Extract the [x, y] coordinate from the center of the cell holding the provided text.  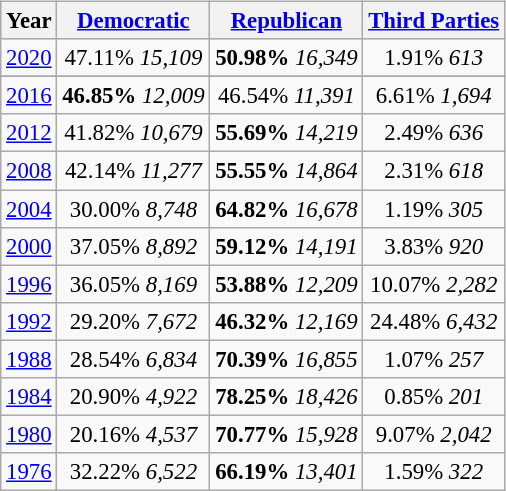
55.69% 14,219 [286, 133]
1.59% 322 [434, 472]
0.85% 201 [434, 396]
1976 [29, 472]
28.54% 6,834 [134, 359]
1.91% 613 [434, 58]
2.49% 636 [434, 133]
2004 [29, 209]
Year [29, 21]
Democratic [134, 21]
55.55% 14,864 [286, 171]
Republican [286, 21]
2.31% 618 [434, 171]
1.07% 257 [434, 359]
30.00% 8,748 [134, 209]
42.14% 11,277 [134, 171]
1988 [29, 359]
78.25% 18,426 [286, 396]
53.88% 12,209 [286, 284]
29.20% 7,672 [134, 321]
20.90% 4,922 [134, 396]
2016 [29, 96]
70.77% 15,928 [286, 434]
64.82% 16,678 [286, 209]
20.16% 4,537 [134, 434]
1980 [29, 434]
47.11% 15,109 [134, 58]
Third Parties [434, 21]
41.82% 10,679 [134, 133]
46.32% 12,169 [286, 321]
1992 [29, 321]
24.48% 6,432 [434, 321]
36.05% 8,169 [134, 284]
66.19% 13,401 [286, 472]
9.07% 2,042 [434, 434]
2000 [29, 246]
59.12% 14,191 [286, 246]
3.83% 920 [434, 246]
50.98% 16,349 [286, 58]
2020 [29, 58]
37.05% 8,892 [134, 246]
1996 [29, 284]
1.19% 305 [434, 209]
6.61% 1,694 [434, 96]
46.85% 12,009 [134, 96]
70.39% 16,855 [286, 359]
46.54% 11,391 [286, 96]
32.22% 6,522 [134, 472]
2012 [29, 133]
10.07% 2,282 [434, 284]
1984 [29, 396]
2008 [29, 171]
